Return [X, Y] of the center of cell containing provided text 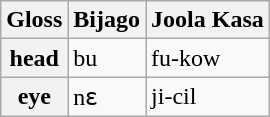
ji-cil [208, 97]
Bijago [107, 20]
fu-kow [208, 58]
Joola Kasa [208, 20]
eye [34, 97]
Gloss [34, 20]
head [34, 58]
nɛ [107, 97]
bu [107, 58]
